Search for the cell housing the specified text and yield its [X, Y] center coordinate. 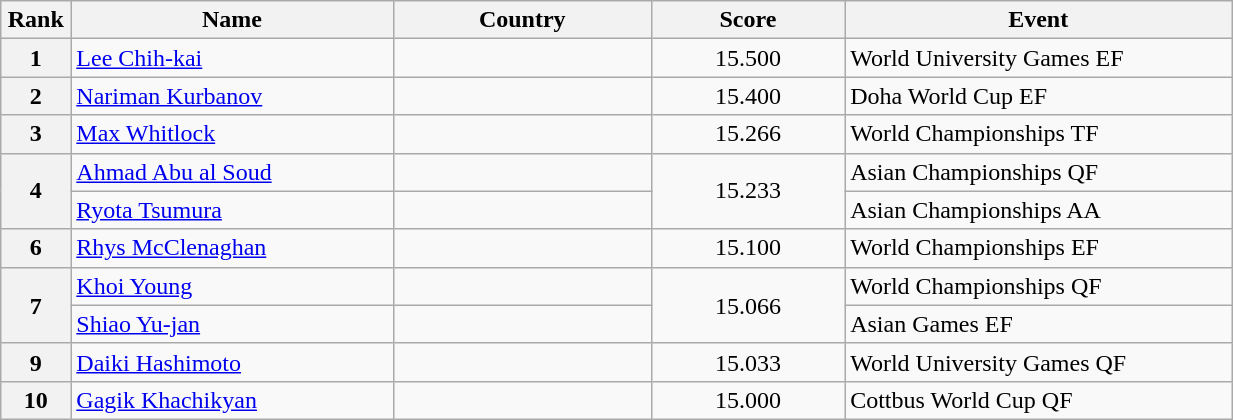
Doha World Cup EF [1038, 96]
15.400 [748, 96]
2 [36, 96]
World Championships EF [1038, 248]
Event [1038, 20]
World University Games QF [1038, 362]
Cottbus World Cup QF [1038, 400]
Asian Games EF [1038, 324]
Shiao Yu-jan [232, 324]
7 [36, 305]
9 [36, 362]
Name [232, 20]
10 [36, 400]
15.500 [748, 58]
Gagik Khachikyan [232, 400]
1 [36, 58]
World Championships QF [1038, 286]
Score [748, 20]
World University Games EF [1038, 58]
15.033 [748, 362]
15.000 [748, 400]
Max Whitlock [232, 134]
15.233 [748, 191]
Rank [36, 20]
Rhys McClenaghan [232, 248]
Khoi Young [232, 286]
15.266 [748, 134]
Country [522, 20]
15.100 [748, 248]
Daiki Hashimoto [232, 362]
Asian Championships AA [1038, 210]
Ahmad Abu al Soud [232, 172]
Ryota Tsumura [232, 210]
6 [36, 248]
3 [36, 134]
Lee Chih-kai [232, 58]
Asian Championships QF [1038, 172]
Nariman Kurbanov [232, 96]
15.066 [748, 305]
4 [36, 191]
World Championships TF [1038, 134]
